Locate the cell with the specified text and output its [x, y] center coordinate. 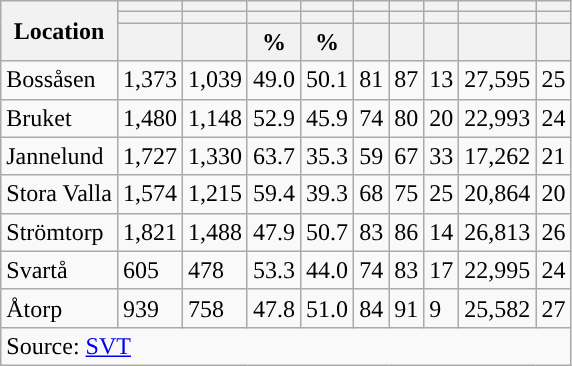
67 [406, 156]
59 [372, 156]
27 [554, 308]
13 [442, 80]
1,574 [150, 194]
52.9 [274, 118]
1,148 [214, 118]
59.4 [274, 194]
478 [214, 270]
22,993 [498, 118]
Bossåsen [60, 80]
25,582 [498, 308]
20,864 [498, 194]
9 [442, 308]
Bruket [60, 118]
1,039 [214, 80]
68 [372, 194]
33 [442, 156]
87 [406, 80]
758 [214, 308]
53.3 [274, 270]
39.3 [328, 194]
1,373 [150, 80]
Strömtorp [60, 232]
35.3 [328, 156]
939 [150, 308]
45.9 [328, 118]
50.7 [328, 232]
1,480 [150, 118]
49.0 [274, 80]
21 [554, 156]
63.7 [274, 156]
1,215 [214, 194]
27,595 [498, 80]
Jannelund [60, 156]
26 [554, 232]
1,330 [214, 156]
14 [442, 232]
44.0 [328, 270]
1,821 [150, 232]
80 [406, 118]
17,262 [498, 156]
75 [406, 194]
26,813 [498, 232]
17 [442, 270]
81 [372, 80]
Stora Valla [60, 194]
Svartå [60, 270]
605 [150, 270]
86 [406, 232]
47.9 [274, 232]
91 [406, 308]
22,995 [498, 270]
1,488 [214, 232]
Source: SVT [286, 346]
Location [60, 31]
84 [372, 308]
1,727 [150, 156]
47.8 [274, 308]
51.0 [328, 308]
Åtorp [60, 308]
50.1 [328, 80]
